Identify which cell holds the provided text, then report its [x, y] central coordinate. 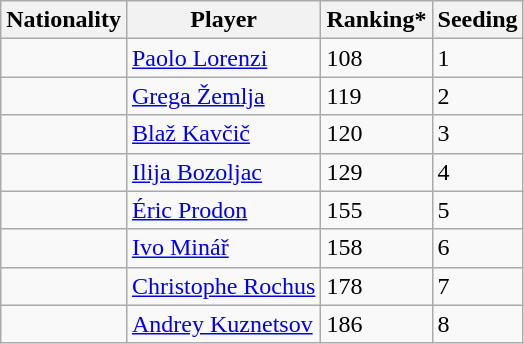
1 [478, 58]
119 [376, 96]
7 [478, 286]
186 [376, 324]
4 [478, 172]
Ivo Minář [223, 248]
Seeding [478, 20]
Paolo Lorenzi [223, 58]
Éric Prodon [223, 210]
2 [478, 96]
Nationality [64, 20]
178 [376, 286]
158 [376, 248]
3 [478, 134]
6 [478, 248]
155 [376, 210]
5 [478, 210]
Blaž Kavčič [223, 134]
108 [376, 58]
Ranking* [376, 20]
Player [223, 20]
Christophe Rochus [223, 286]
Grega Žemlja [223, 96]
120 [376, 134]
8 [478, 324]
Ilija Bozoljac [223, 172]
Andrey Kuznetsov [223, 324]
129 [376, 172]
